Determine the [X, Y] coordinate at the center of the cell enclosing the given text.  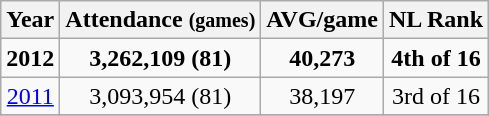
3,093,954 (81) [160, 96]
2012 [30, 58]
AVG/game [322, 20]
Attendance (games) [160, 20]
2011 [30, 96]
Year [30, 20]
40,273 [322, 58]
NL Rank [436, 20]
3,262,109 (81) [160, 58]
3rd of 16 [436, 96]
4th of 16 [436, 58]
38,197 [322, 96]
